Locate the cell with the specified text and output its [X, Y] center coordinate. 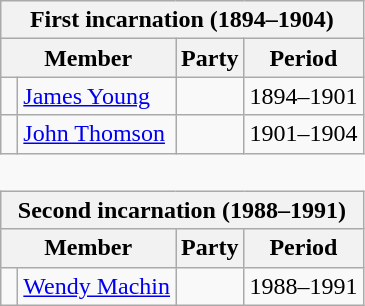
James Young [97, 96]
John Thomson [97, 134]
1894–1901 [304, 96]
Wendy Machin [97, 286]
1901–1904 [304, 134]
First incarnation (1894–1904) [182, 20]
1988–1991 [304, 286]
Second incarnation (1988–1991) [182, 210]
